Search for the cell housing the specified text and yield its [X, Y] center coordinate. 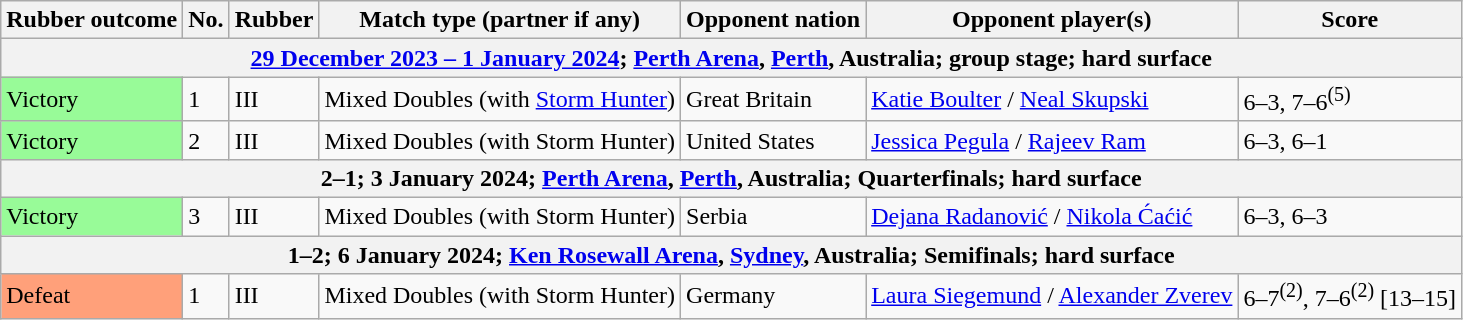
6–7(2), 7–6(2) [13–15] [1350, 296]
Dejana Radanović / Nikola Ćaćić [1052, 217]
Katie Boulter / Neal Skupski [1052, 100]
United States [774, 140]
Match type (partner if any) [500, 20]
29 December 2023 – 1 January 2024; Perth Arena, Perth, Australia; group stage; hard surface [732, 58]
6–3, 6–3 [1350, 217]
Opponent player(s) [1052, 20]
Germany [774, 296]
Great Britain [774, 100]
6–3, 6–1 [1350, 140]
2 [206, 140]
Serbia [774, 217]
Rubber [274, 20]
Defeat [92, 296]
Laura Siegemund / Alexander Zverev [1052, 296]
No. [206, 20]
1–2; 6 January 2024; Ken Rosewall Arena, Sydney, Australia; Semifinals; hard surface [732, 255]
3 [206, 217]
Rubber outcome [92, 20]
6–3, 7–6(5) [1350, 100]
Score [1350, 20]
Jessica Pegula / Rajeev Ram [1052, 140]
Opponent nation [774, 20]
2–1; 3 January 2024; Perth Arena, Perth, Australia; Quarterfinals; hard surface [732, 178]
